Locate the cell with the specified text and output its (x, y) center coordinate. 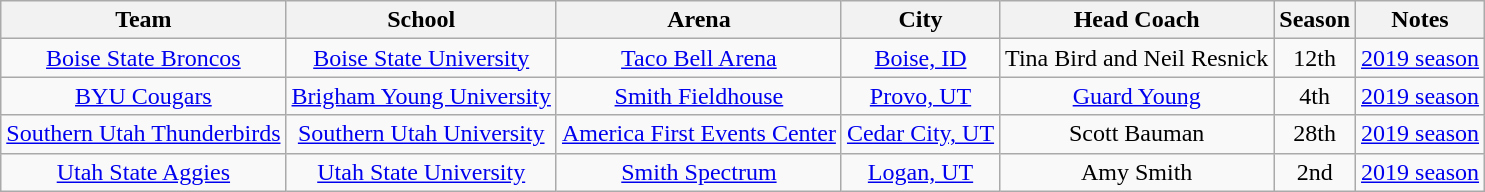
America First Events Center (698, 134)
Notes (1420, 20)
Scott Bauman (1137, 134)
Guard Young (1137, 96)
2nd (1315, 172)
4th (1315, 96)
12th (1315, 58)
Brigham Young University (421, 96)
Southern Utah University (421, 134)
City (920, 20)
Taco Bell Arena (698, 58)
Arena (698, 20)
Boise, ID (920, 58)
Logan, UT (920, 172)
Smith Spectrum (698, 172)
Tina Bird and Neil Resnick (1137, 58)
Utah State University (421, 172)
School (421, 20)
Smith Fieldhouse (698, 96)
Cedar City, UT (920, 134)
Head Coach (1137, 20)
Boise State Broncos (144, 58)
Utah State Aggies (144, 172)
BYU Cougars (144, 96)
Provo, UT (920, 96)
Southern Utah Thunderbirds (144, 134)
Boise State University (421, 58)
Amy Smith (1137, 172)
Season (1315, 20)
28th (1315, 134)
Team (144, 20)
